From the cell containing the given text, extract its center point as [x, y] coordinate. 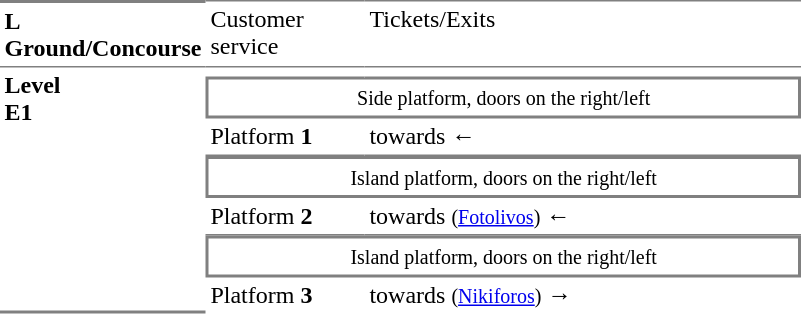
Customer service [286, 34]
Platform 1 [286, 137]
towards (Nikiforos) → [583, 296]
Platform 3 [286, 296]
LevelΕ1 [103, 191]
Tickets/Exits [583, 34]
towards ← [583, 137]
Platform 2 [286, 217]
towards (Fotolivos) ← [583, 217]
LGround/Concourse [103, 34]
